Search for the cell housing the specified text and yield its [x, y] center coordinate. 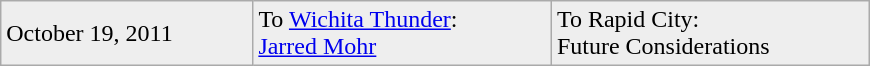
To Wichita Thunder:Jarred Mohr [402, 34]
To Rapid City:Future Considerations [710, 34]
October 19, 2011 [127, 34]
